Capture the cell that displays the provided text and extract its [x, y] central coordinate. 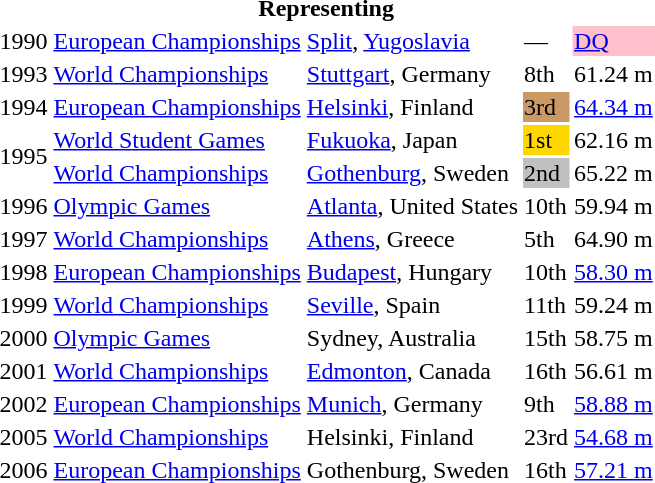
— [546, 41]
11th [546, 305]
Athens, Greece [412, 239]
Edmonton, Canada [412, 371]
Seville, Spain [412, 305]
3rd [546, 107]
58.88 m [614, 404]
Atlanta, United States [412, 206]
65.22 m [614, 173]
Stuttgart, Germany [412, 74]
54.68 m [614, 437]
Fukuoka, Japan [412, 140]
Munich, Germany [412, 404]
World Student Games [177, 140]
64.34 m [614, 107]
61.24 m [614, 74]
Split, Yugoslavia [412, 41]
23rd [546, 437]
62.16 m [614, 140]
16th [546, 371]
Gothenburg, Sweden [412, 173]
15th [546, 338]
64.90 m [614, 239]
Budapest, Hungary [412, 272]
59.24 m [614, 305]
58.30 m [614, 272]
5th [546, 239]
56.61 m [614, 371]
Sydney, Australia [412, 338]
DQ [614, 41]
58.75 m [614, 338]
2nd [546, 173]
1st [546, 140]
59.94 m [614, 206]
8th [546, 74]
9th [546, 404]
